Scan for the cell matching the given text and deliver its [x, y] coordinate at center. 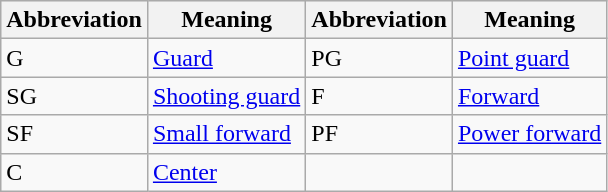
Point guard [529, 58]
Center [226, 172]
C [74, 172]
PF [380, 134]
Power forward [529, 134]
G [74, 58]
PG [380, 58]
SG [74, 96]
SF [74, 134]
Shooting guard [226, 96]
F [380, 96]
Guard [226, 58]
Forward [529, 96]
Small forward [226, 134]
